Determine the (X, Y) coordinate at the center of the cell enclosing the given text.  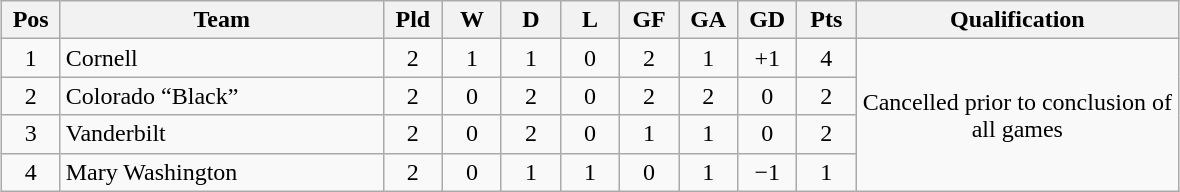
3 (30, 134)
Cancelled prior to conclusion of all games (1018, 115)
Qualification (1018, 20)
Pos (30, 20)
L (590, 20)
GD (768, 20)
Cornell (222, 58)
+1 (768, 58)
GA (708, 20)
Team (222, 20)
D (530, 20)
Colorado “Black” (222, 96)
Pts (826, 20)
W (472, 20)
Vanderbilt (222, 134)
Pld (412, 20)
GF (650, 20)
−1 (768, 172)
Mary Washington (222, 172)
